From the cell containing the given text, extract its center point as (X, Y) coordinate. 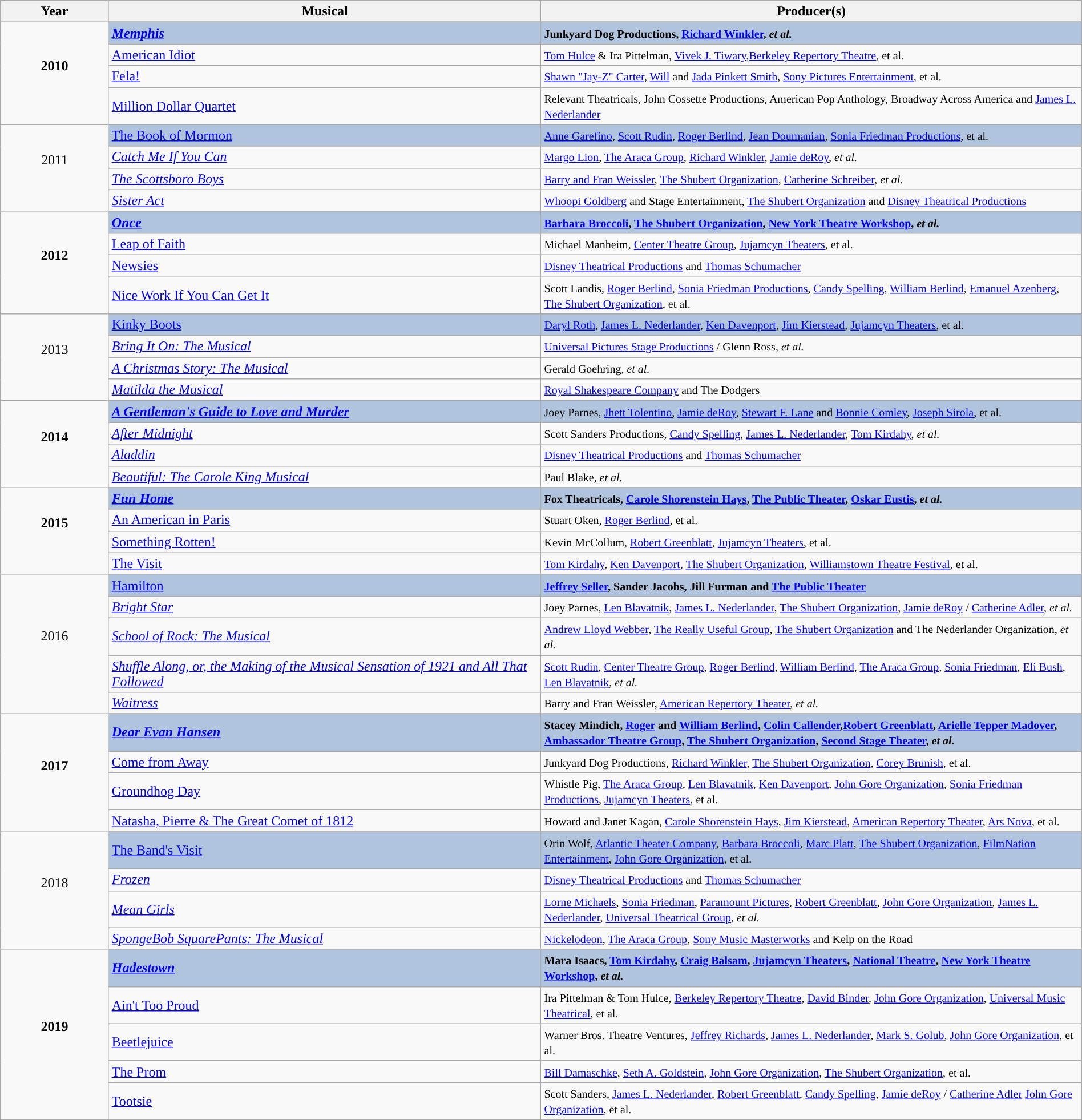
School of Rock: The Musical (325, 636)
Howard and Janet Kagan, Carole Shorenstein Hays, Jim Kierstead, American Repertory Theater, Ars Nova, et al. (811, 821)
Tom Kirdahy, Ken Davenport, The Shubert Organization, Williamstown Theatre Festival, et al. (811, 563)
The Visit (325, 563)
Barry and Fran Weissler, The Shubert Organization, Catherine Schreiber, et al. (811, 179)
Mean Girls (325, 909)
SpongeBob SquarePants: The Musical (325, 938)
Dear Evan Hansen (325, 733)
Margo Lion, The Araca Group, Richard Winkler, Jamie deRoy, et al. (811, 157)
Daryl Roth, James L. Nederlander, Ken Davenport, Jim Kierstead, Jujamcyn Theaters, et al. (811, 325)
Junkyard Dog Productions, Richard Winkler, et al. (811, 33)
Mara Isaacs, Tom Kirdahy, Craig Balsam, Jujamcyn Theaters, National Theatre, New York Theatre Workshop, et al. (811, 968)
Come from Away (325, 762)
Groundhog Day (325, 791)
Newsies (325, 265)
2016 (55, 644)
Scott Landis, Roger Berlind, Sonia Friedman Productions, Candy Spelling, William Berlind, Emanuel Azenberg, The Shubert Organization, et al. (811, 295)
2017 (55, 773)
Kinky Boots (325, 325)
Ain't Too Proud (325, 1005)
Musical (325, 11)
Natasha, Pierre & The Great Comet of 1812 (325, 821)
The Band's Visit (325, 851)
Jeffrey Seller, Sander Jacobs, Jill Furman and The Public Theater (811, 585)
Bright Star (325, 607)
Aladdin (325, 455)
2014 (55, 444)
Producer(s) (811, 11)
Shuffle Along, or, the Making of the Musical Sensation of 1921 and All That Followed (325, 674)
Universal Pictures Stage Productions / Glenn Ross, et al. (811, 347)
Barbara Broccoli, The Shubert Organization, New York Theatre Workshop, et al. (811, 222)
Catch Me If You Can (325, 157)
Once (325, 222)
Hadestown (325, 968)
2015 (55, 531)
The Prom (325, 1071)
Relevant Theatricals, John Cossette Productions, American Pop Anthology, Broadway Across America and James L. Nederlander (811, 106)
Memphis (325, 33)
Whoopi Goldberg and Stage Entertainment, The Shubert Organization and Disney Theatrical Productions (811, 200)
Waitress (325, 703)
Fun Home (325, 498)
Beetlejuice (325, 1042)
Something Rotten! (325, 542)
Sister Act (325, 200)
The Scottsboro Boys (325, 179)
2019 (55, 1034)
American Idiot (325, 55)
Nickelodeon, The Araca Group, Sony Music Masterworks and Kelp on the Road (811, 938)
Leap of Faith (325, 244)
Year (55, 11)
Hamilton (325, 585)
Scott Rudin, Center Theatre Group, Roger Berlind, William Berlind, The Araca Group, Sonia Friedman, Eli Bush, Len Blavatnik, et al. (811, 674)
Fox Theatricals, Carole Shorenstein Hays, The Public Theater, Oskar Eustis, et al. (811, 498)
Paul Blake, et al. (811, 477)
Royal Shakespeare Company and The Dodgers (811, 390)
Warner Bros. Theatre Ventures, Jeffrey Richards, James L. Nederlander, Mark S. Golub, John Gore Organization, et al. (811, 1042)
2012 (55, 263)
Kevin McCollum, Robert Greenblatt, Jujamcyn Theaters, et al. (811, 542)
Frozen (325, 880)
2013 (55, 357)
Matilda the Musical (325, 390)
A Gentleman's Guide to Love and Murder (325, 412)
2018 (55, 891)
Joey Parnes, Jhett Tolentino, Jamie deRoy, Stewart F. Lane and Bonnie Comley, Joseph Sirola, et al. (811, 412)
Ira Pittelman & Tom Hulce, Berkeley Repertory Theatre, David Binder, John Gore Organization, Universal Music Theatrical, et al. (811, 1005)
2010 (55, 73)
An American in Paris (325, 520)
Andrew Lloyd Webber, The Really Useful Group, The Shubert Organization and The Nederlander Organization, et al. (811, 636)
Scott Sanders, James L. Nederlander, Robert Greenblatt, Candy Spelling, Jamie deRoy / Catherine Adler John Gore Organization, et al. (811, 1101)
Million Dollar Quartet (325, 106)
Barry and Fran Weissler, American Repertory Theater, et al. (811, 703)
Orin Wolf, Atlantic Theater Company, Barbara Broccoli, Marc Platt, The Shubert Organization, FilmNation Entertainment, John Gore Organization, et al. (811, 851)
A Christmas Story: The Musical (325, 368)
Joey Parnes, Len Blavatnik, James L. Nederlander, The Shubert Organization, Jamie deRoy / Catherine Adler, et al. (811, 607)
The Book of Mormon (325, 135)
Junkyard Dog Productions, Richard Winkler, The Shubert Organization, Corey Brunish, et al. (811, 762)
Bill Damaschke, Seth A. Goldstein, John Gore Organization, The Shubert Organization, et al. (811, 1071)
Whistle Pig, The Araca Group, Len Blavatnik, Ken Davenport, John Gore Organization, Sonia Friedman Productions, Jujamcyn Theaters, et al. (811, 791)
Stuart Oken, Roger Berlind, et al. (811, 520)
Tom Hulce & Ira Pittelman, Vivek J. Tiwary,Berkeley Repertory Theatre, et al. (811, 55)
Gerald Goehring, et al. (811, 368)
2011 (55, 168)
Fela! (325, 76)
Bring It On: The Musical (325, 347)
After Midnight (325, 433)
Tootsie (325, 1101)
Nice Work If You Can Get It (325, 295)
Scott Sanders Productions, Candy Spelling, James L. Nederlander, Tom Kirdahy, et al. (811, 433)
Anne Garefino, Scott Rudin, Roger Berlind, Jean Doumanian, Sonia Friedman Productions, et al. (811, 135)
Shawn "Jay-Z" Carter, Will and Jada Pinkett Smith, Sony Pictures Entertainment, et al. (811, 76)
Michael Manheim, Center Theatre Group, Jujamcyn Theaters, et al. (811, 244)
Beautiful: The Carole King Musical (325, 477)
